Return (x, y) of the center of cell containing provided text 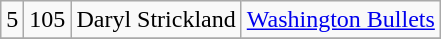
105 (48, 20)
Daryl Strickland (156, 20)
5 (12, 20)
Washington Bullets (340, 20)
